Return [X, Y] of the center of cell containing provided text 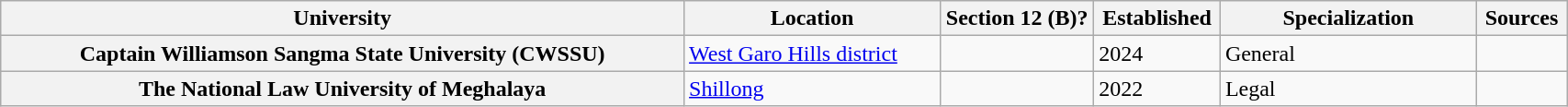
The National Law University of Meghalaya [343, 89]
General [1348, 53]
2024 [1157, 53]
Legal [1348, 89]
University [343, 18]
Specialization [1348, 18]
Established [1157, 18]
West Garo Hills district [812, 53]
Captain Williamson Sangma State University (CWSSU) [343, 53]
Shillong [812, 89]
Section 12 (B)? [1016, 18]
Location [812, 18]
2022 [1157, 89]
Sources [1521, 18]
